Scan for the cell matching the given text and deliver its (X, Y) coordinate at center. 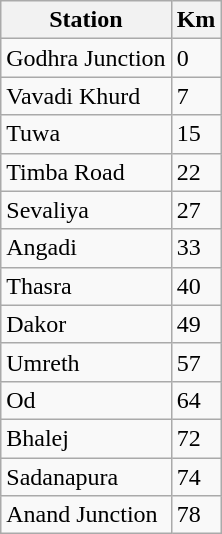
Sadanapura (86, 477)
Umreth (86, 362)
Tuwa (86, 134)
49 (196, 324)
Sevaliya (86, 210)
22 (196, 172)
57 (196, 362)
40 (196, 286)
Godhra Junction (86, 58)
Km (196, 20)
Anand Junction (86, 515)
64 (196, 400)
72 (196, 438)
Thasra (86, 286)
7 (196, 96)
Vavadi Khurd (86, 96)
Dakor (86, 324)
Od (86, 400)
15 (196, 134)
27 (196, 210)
Angadi (86, 248)
78 (196, 515)
0 (196, 58)
33 (196, 248)
74 (196, 477)
Station (86, 20)
Bhalej (86, 438)
Timba Road (86, 172)
